Detect which cell encompasses the target text, then output its [x, y] center coordinate. 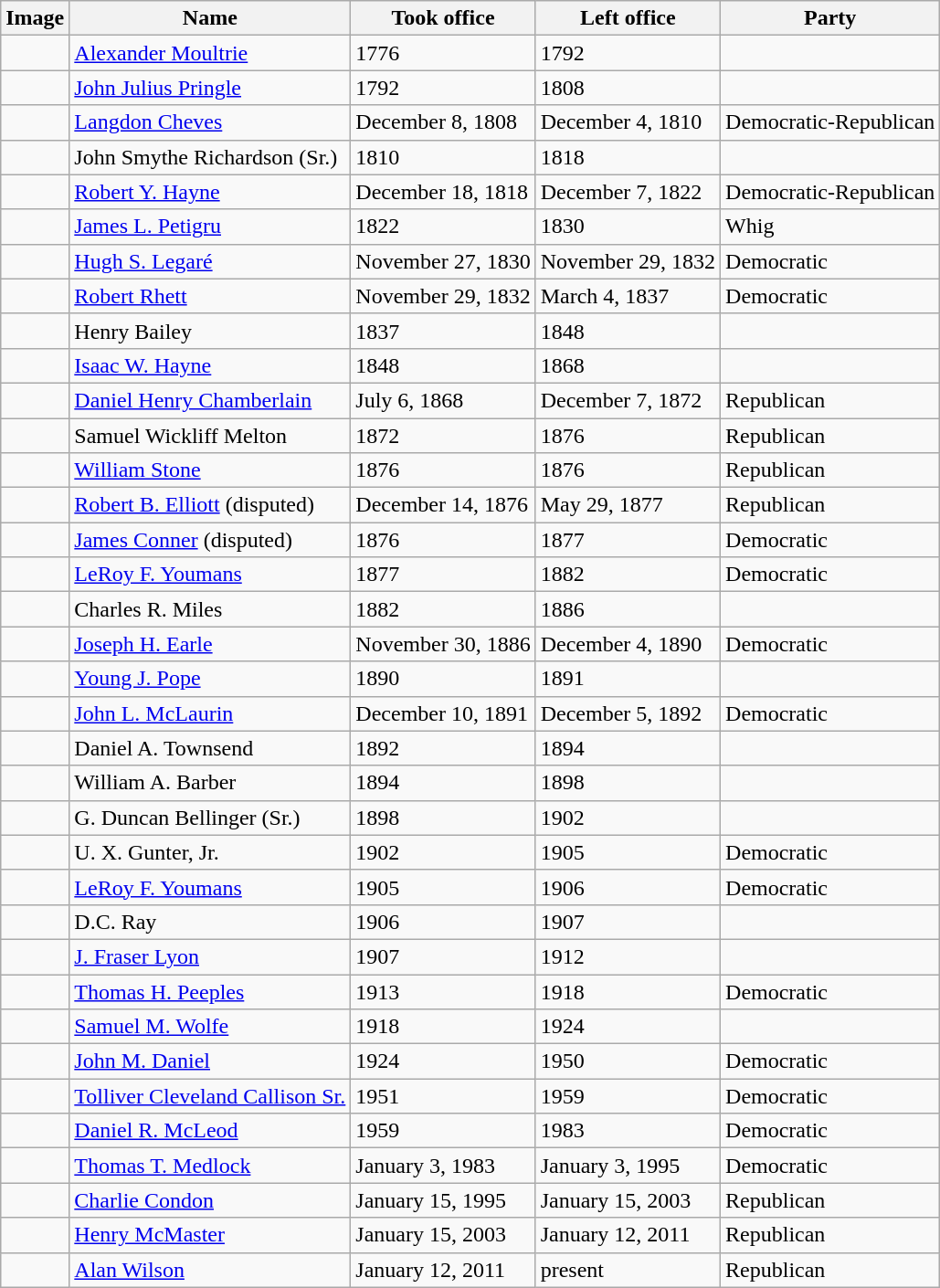
May 29, 1877 [628, 505]
1891 [628, 679]
1818 [628, 157]
John Smythe Richardson (Sr.) [210, 157]
December 14, 1876 [443, 505]
G. Duncan Bellinger (Sr.) [210, 818]
1776 [443, 53]
December 7, 1822 [628, 192]
1890 [443, 679]
Young J. Pope [210, 679]
December 10, 1891 [443, 713]
December 8, 1808 [443, 122]
Party [830, 18]
Alexander Moultrie [210, 53]
J. Fraser Lyon [210, 956]
November 27, 1830 [443, 261]
1913 [443, 991]
Daniel A. Townsend [210, 748]
December 18, 1818 [443, 192]
William Stone [210, 470]
1808 [628, 88]
Langdon Cheves [210, 122]
Charlie Condon [210, 1200]
December 5, 1892 [628, 713]
November 30, 1886 [443, 644]
1950 [628, 1061]
1837 [443, 331]
1830 [628, 227]
Samuel M. Wolfe [210, 1027]
Thomas H. Peeples [210, 991]
Tolliver Cleveland Callison Sr. [210, 1096]
1951 [443, 1096]
Robert Rhett [210, 296]
Name [210, 18]
John M. Daniel [210, 1061]
January 15, 1995 [443, 1200]
1892 [443, 748]
James L. Petigru [210, 227]
William A. Barber [210, 783]
Henry Bailey [210, 331]
Left office [628, 18]
March 4, 1837 [628, 296]
D.C. Ray [210, 922]
Whig [830, 227]
Alan Wilson [210, 1270]
Samuel Wickliff Melton [210, 436]
John Julius Pringle [210, 88]
Daniel R. McLeod [210, 1131]
1886 [628, 609]
John L. McLaurin [210, 713]
December 4, 1810 [628, 122]
James Conner (disputed) [210, 540]
January 3, 1995 [628, 1166]
U. X. Gunter, Jr. [210, 852]
1810 [443, 157]
Henry McMaster [210, 1235]
Isaac W. Hayne [210, 365]
December 7, 1872 [628, 400]
1822 [443, 227]
Hugh S. Legaré [210, 261]
July 6, 1868 [443, 400]
1983 [628, 1131]
1868 [628, 365]
Daniel Henry Chamberlain [210, 400]
Took office [443, 18]
Image [35, 18]
1872 [443, 436]
Charles R. Miles [210, 609]
January 3, 1983 [443, 1166]
December 4, 1890 [628, 644]
Thomas T. Medlock [210, 1166]
present [628, 1270]
1912 [628, 956]
Robert Y. Hayne [210, 192]
Robert B. Elliott (disputed) [210, 505]
Joseph H. Earle [210, 644]
